Scan for the cell matching the given text and deliver its [x, y] coordinate at center. 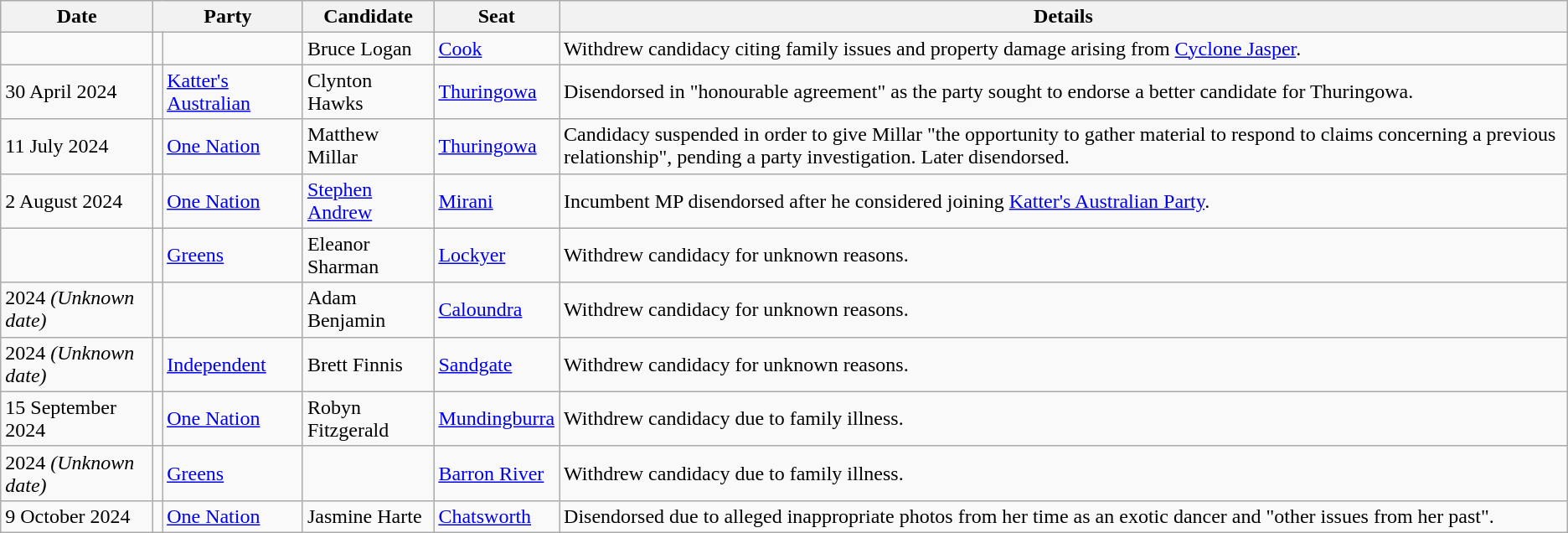
Disendorsed in "honourable agreement" as the party sought to endorse a better candidate for Thuringowa. [1064, 92]
Details [1064, 17]
Adam Benjamin [368, 310]
Matthew Millar [368, 146]
Withdrew candidacy citing family issues and property damage arising from Cyclone Jasper. [1064, 49]
Eleanor Sharman [368, 255]
Clynton Hawks [368, 92]
Disendorsed due to alleged inappropriate photos from her time as an exotic dancer and "other issues from her past". [1064, 516]
Party [228, 17]
30 April 2024 [77, 92]
Brett Finnis [368, 364]
Independent [233, 364]
Candidate [368, 17]
2 August 2024 [77, 201]
Caloundra [497, 310]
Barron River [497, 473]
Katter's Australian [233, 92]
11 July 2024 [77, 146]
Cook [497, 49]
Mundingburra [497, 419]
Jasmine Harte [368, 516]
Incumbent MP disendorsed after he considered joining Katter's Australian Party. [1064, 201]
Robyn Fitzgerald [368, 419]
Bruce Logan [368, 49]
9 October 2024 [77, 516]
Chatsworth [497, 516]
Date [77, 17]
Mirani [497, 201]
Sandgate [497, 364]
Lockyer [497, 255]
Seat [497, 17]
Stephen Andrew [368, 201]
15 September 2024 [77, 419]
